Search for the cell housing the specified text and yield its [x, y] center coordinate. 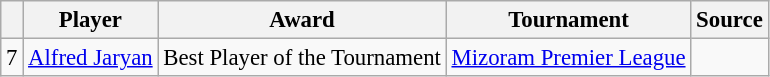
7 [12, 58]
Alfred Jaryan [90, 58]
Best Player of the Tournament [302, 58]
Tournament [568, 20]
Player [90, 20]
Award [302, 20]
Source [730, 20]
Mizoram Premier League [568, 58]
